Determine the [x, y] coordinate at the center of the cell enclosing the given text.  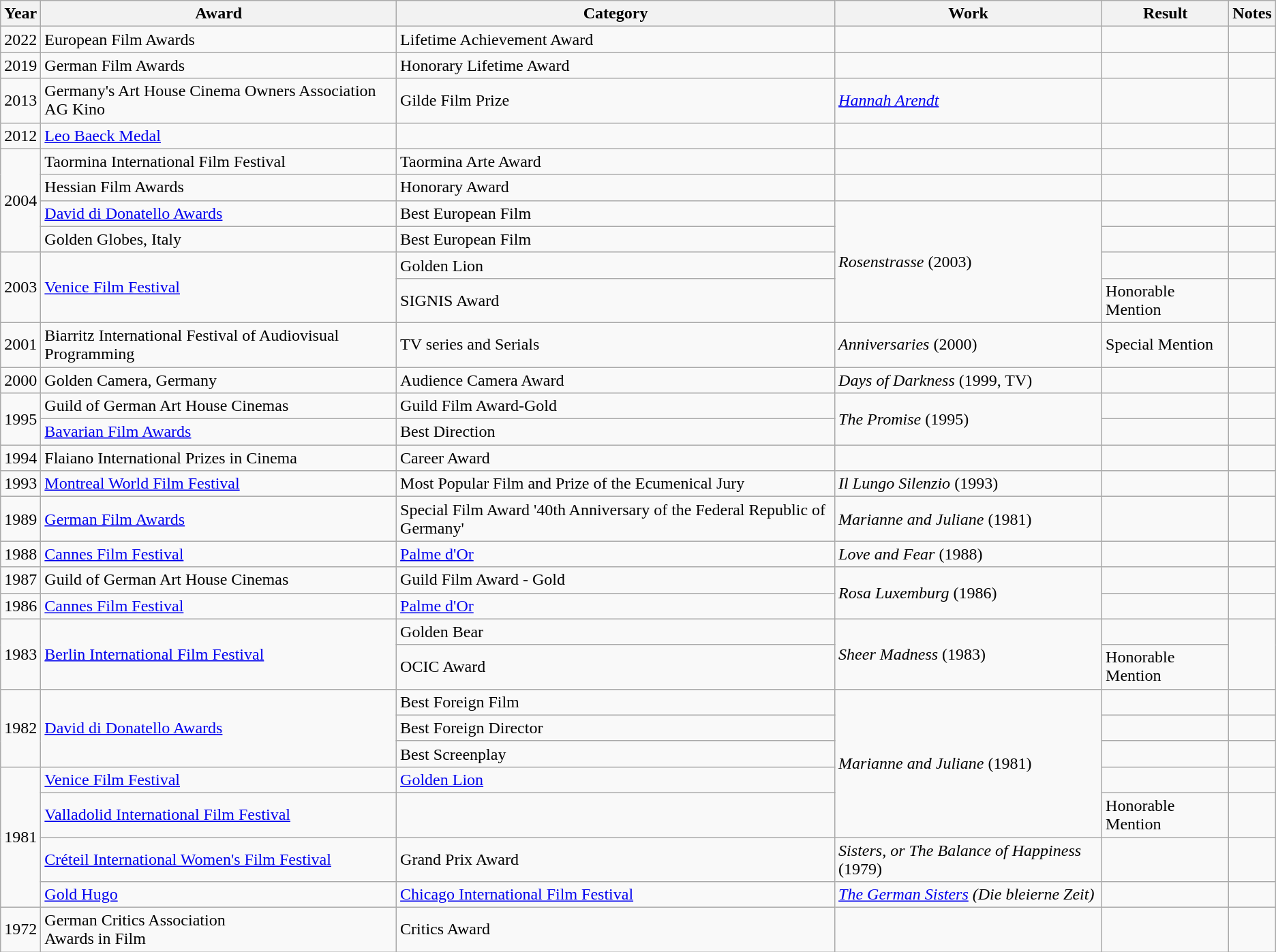
Guild Film Award-Gold [616, 406]
SIGNIS Award [616, 300]
Guild Film Award - Gold [616, 580]
German Critics AssociationAwards in Film [219, 930]
1993 [20, 484]
Hannah Arendt [969, 101]
OCIC Award [616, 666]
Career Award [616, 458]
2001 [20, 345]
Rosenstrasse (2003) [969, 262]
Bavarian Film Awards [219, 432]
Work [969, 14]
Golden Bear [616, 632]
Hessian Film Awards [219, 187]
Award [219, 14]
Result [1166, 14]
Special Film Award '40th Anniversary of the Federal Republic of Germany' [616, 519]
1982 [20, 728]
Rosa Luxemburg (1986) [969, 593]
1981 [20, 837]
The German Sisters (Die bleierne Zeit) [969, 895]
Audience Camera Award [616, 380]
Berlin International Film Festival [219, 654]
Best Direction [616, 432]
Gold Hugo [219, 895]
1986 [20, 606]
Days of Darkness (1999, TV) [969, 380]
Montreal World Film Festival [219, 484]
2004 [20, 200]
Gilde Film Prize [616, 101]
1972 [20, 930]
Critics Award [616, 930]
1983 [20, 654]
Taormina International Film Festival [219, 162]
Category [616, 14]
Créteil International Women's Film Festival [219, 859]
TV series and Serials [616, 345]
Most Popular Film and Prize of the Ecumenical Jury [616, 484]
Biarritz International Festival of Audiovisual Programming [219, 345]
Notes [1252, 14]
Anniversaries (2000) [969, 345]
Lifetime Achievement Award [616, 40]
Best Foreign Director [616, 728]
2019 [20, 65]
2013 [20, 101]
Best Screenplay [616, 754]
Sisters, or The Balance of Happiness (1979) [969, 859]
Honorary Award [616, 187]
2012 [20, 136]
Valladolid International Film Festival [219, 815]
Leo Baeck Medal [219, 136]
Honorary Lifetime Award [616, 65]
Golden Globes, Italy [219, 239]
2003 [20, 288]
1995 [20, 419]
Special Mention [1166, 345]
European Film Awards [219, 40]
1989 [20, 519]
Love and Fear (1988) [969, 554]
Flaiano International Prizes in Cinema [219, 458]
Best Foreign Film [616, 702]
The Promise (1995) [969, 419]
Taormina Arte Award [616, 162]
1987 [20, 580]
Il Lungo Silenzio (1993) [969, 484]
1994 [20, 458]
Grand Prix Award [616, 859]
Germany's Art House Cinema Owners Association AG Kino [219, 101]
Sheer Madness (1983) [969, 654]
Chicago International Film Festival [616, 895]
2022 [20, 40]
2000 [20, 380]
Year [20, 14]
1988 [20, 554]
Golden Camera, Germany [219, 380]
